From the cell containing the given text, extract its center point as [X, Y] coordinate. 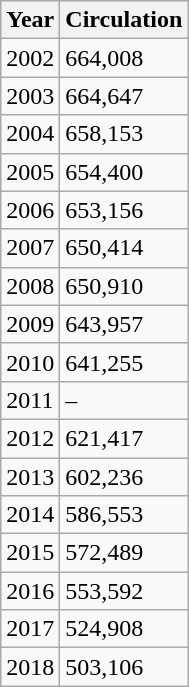
2018 [30, 667]
Year [30, 20]
2013 [30, 477]
2005 [30, 172]
Circulation [124, 20]
621,417 [124, 438]
653,156 [124, 210]
2012 [30, 438]
553,592 [124, 591]
650,910 [124, 286]
2004 [30, 134]
641,255 [124, 362]
602,236 [124, 477]
658,153 [124, 134]
664,008 [124, 58]
2002 [30, 58]
2007 [30, 248]
654,400 [124, 172]
586,553 [124, 515]
524,908 [124, 629]
2010 [30, 362]
2016 [30, 591]
2014 [30, 515]
503,106 [124, 667]
664,647 [124, 96]
2011 [30, 400]
– [124, 400]
2003 [30, 96]
2006 [30, 210]
643,957 [124, 324]
572,489 [124, 553]
2015 [30, 553]
2008 [30, 286]
2017 [30, 629]
650,414 [124, 248]
2009 [30, 324]
